Pinpoint the cell where the given text exists, returning its (x, y) midpoint coordinate. 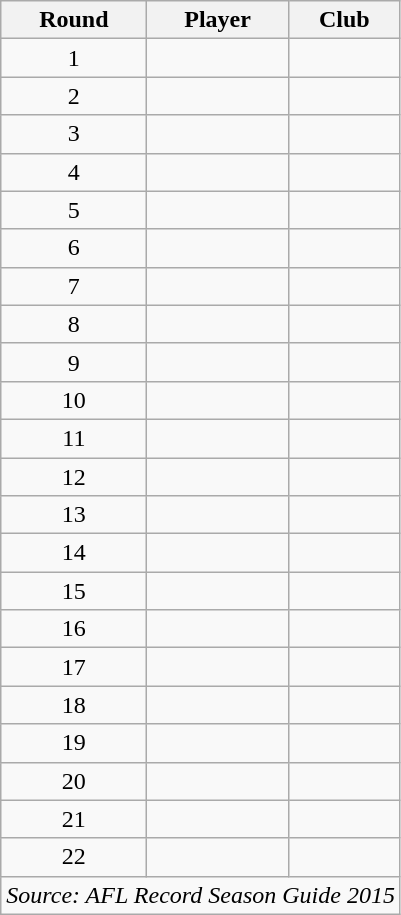
21 (74, 819)
17 (74, 667)
13 (74, 515)
14 (74, 553)
10 (74, 400)
22 (74, 857)
18 (74, 705)
Club (344, 20)
11 (74, 438)
5 (74, 210)
4 (74, 172)
16 (74, 629)
Round (74, 20)
6 (74, 248)
Source: AFL Record Season Guide 2015 (201, 895)
Player (218, 20)
19 (74, 743)
12 (74, 477)
1 (74, 58)
2 (74, 96)
9 (74, 362)
7 (74, 286)
20 (74, 781)
3 (74, 134)
15 (74, 591)
8 (74, 324)
